Search for the cell housing the specified text and yield its (X, Y) center coordinate. 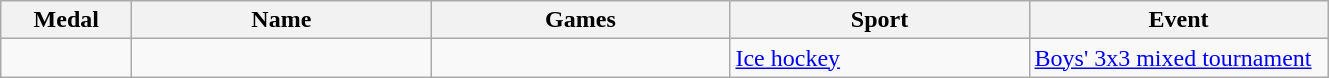
Sport (880, 20)
Games (580, 20)
Boys' 3x3 mixed tournament (1178, 58)
Medal (66, 20)
Event (1178, 20)
Name (282, 20)
Ice hockey (880, 58)
